Pinpoint the cell where the given text exists, returning its (x, y) midpoint coordinate. 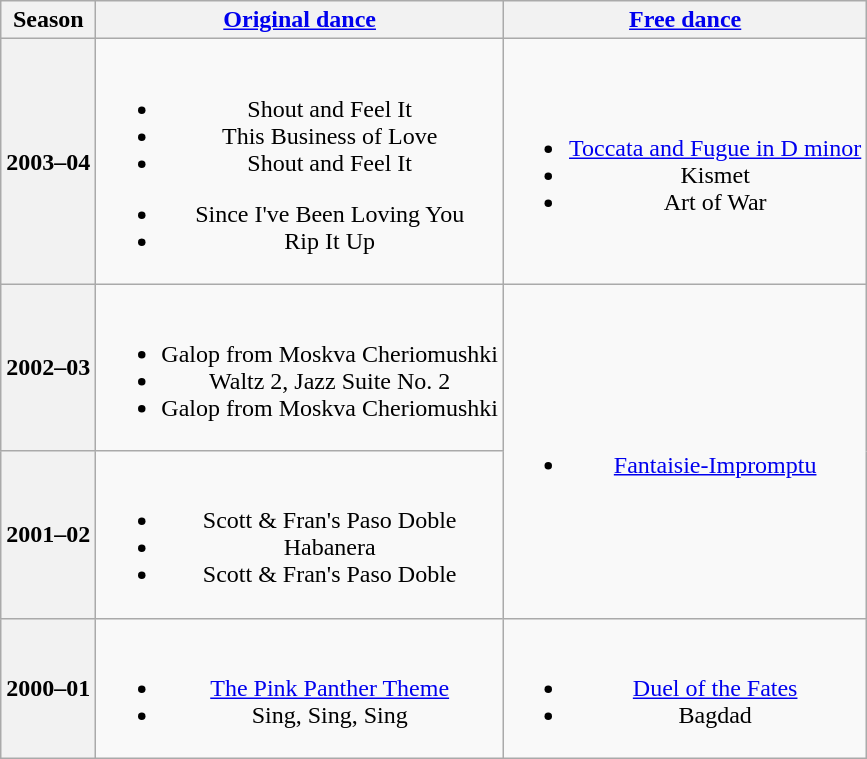
Scott & Fran's Paso Doble Habanera Scott & Fran's Paso Doble (300, 534)
Season (48, 20)
Original dance (300, 20)
Galop from Moskva Cheriomushki Waltz 2, Jazz Suite No. 2 Galop from Moskva Cheriomushki (300, 368)
Duel of the Fates Bagdad (686, 688)
The Pink Panther Theme Sing, Sing, Sing (300, 688)
Free dance (686, 20)
2003–04 (48, 162)
Shout and Feel It This Business of Love Shout and Feel It Since I've Been Loving You Rip It Up (300, 162)
Fantaisie-Impromptu (686, 451)
Toccata and Fugue in D minor Kismet Art of War (686, 162)
2002–03 (48, 368)
2001–02 (48, 534)
2000–01 (48, 688)
